Detect which cell encompasses the target text, then output its [x, y] center coordinate. 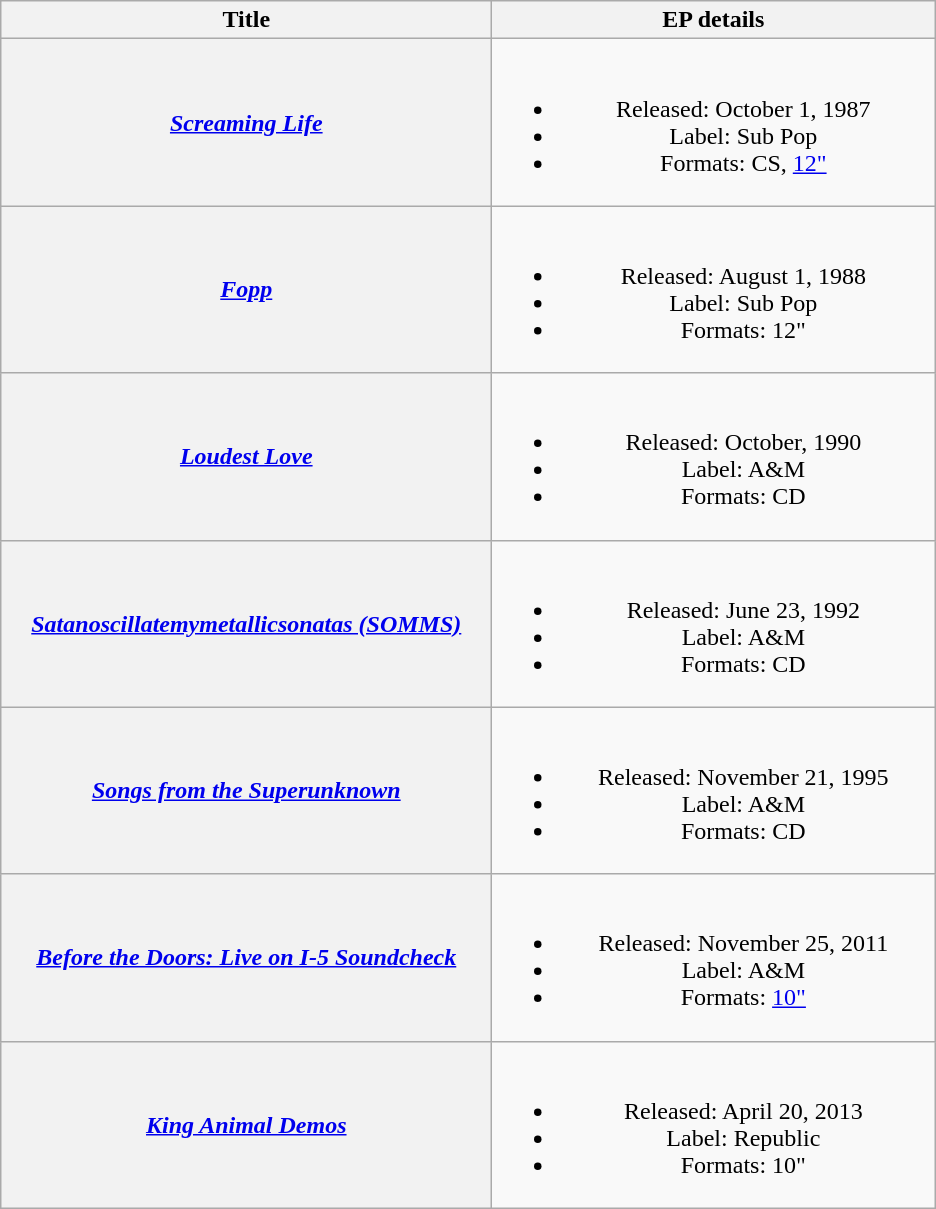
EP details [714, 20]
King Animal Demos [246, 1124]
Satanoscillatemymetallicsonatas (SOMMS) [246, 624]
Released: August 1, 1988Label: Sub PopFormats: 12" [714, 290]
Released: November 21, 1995Label: A&MFormats: CD [714, 790]
Released: October, 1990Label: A&MFormats: CD [714, 456]
Released: October 1, 1987Label: Sub PopFormats: CS, 12" [714, 122]
Title [246, 20]
Released: June 23, 1992Label: A&MFormats: CD [714, 624]
Released: November 25, 2011Label: A&MFormats: 10" [714, 958]
Loudest Love [246, 456]
Songs from the Superunknown [246, 790]
Fopp [246, 290]
Before the Doors: Live on I-5 Soundcheck [246, 958]
Released: April 20, 2013Label: RepublicFormats: 10" [714, 1124]
Screaming Life [246, 122]
